Locate the cell with the specified text and output its [X, Y] center coordinate. 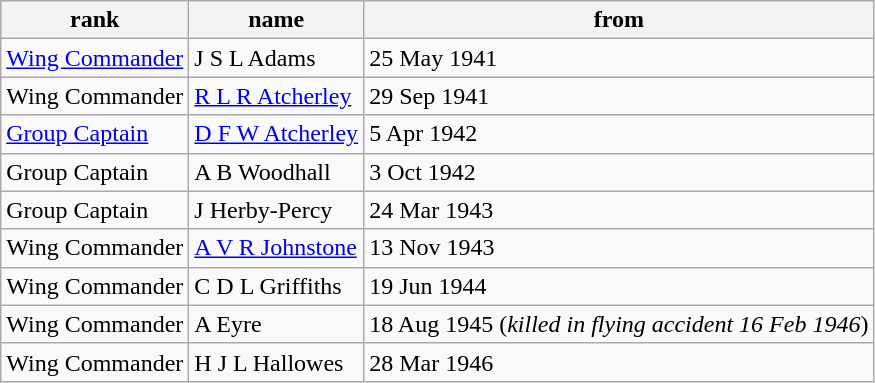
C D L Griffiths [276, 286]
25 May 1941 [619, 58]
24 Mar 1943 [619, 210]
18 Aug 1945 (killed in flying accident 16 Feb 1946) [619, 324]
28 Mar 1946 [619, 362]
R L R Atcherley [276, 96]
19 Jun 1944 [619, 286]
A B Woodhall [276, 172]
13 Nov 1943 [619, 248]
5 Apr 1942 [619, 134]
3 Oct 1942 [619, 172]
from [619, 20]
D F W Atcherley [276, 134]
J S L Adams [276, 58]
J Herby-Percy [276, 210]
name [276, 20]
rank [95, 20]
29 Sep 1941 [619, 96]
A V R Johnstone [276, 248]
H J L Hallowes [276, 362]
A Eyre [276, 324]
